Output the (x, y) coordinate of the center of the cell containing the given text.  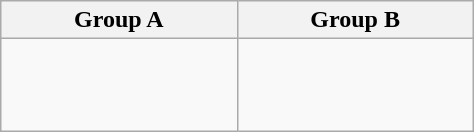
Group A (119, 20)
Group B (355, 20)
